Identify which cell holds the provided text, then report its (x, y) central coordinate. 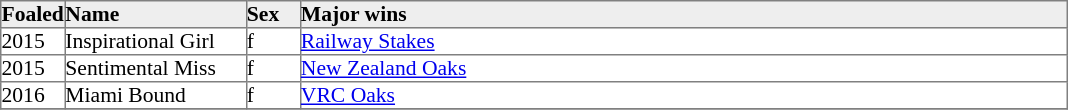
Major wins (683, 14)
Miami Bound (156, 96)
Name (156, 14)
New Zealand Oaks (683, 68)
Foaled (33, 14)
Inspirational Girl (156, 42)
Sex (273, 14)
VRC Oaks (683, 96)
Sentimental Miss (156, 68)
Railway Stakes (683, 42)
2016 (33, 96)
